Locate the cell with the specified text and output its (X, Y) center coordinate. 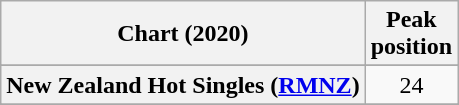
24 (411, 85)
Chart (2020) (183, 34)
Peakposition (411, 34)
New Zealand Hot Singles (RMNZ) (183, 85)
